Find where the given text appears and provide that cell's center as [X, Y] coordinate. 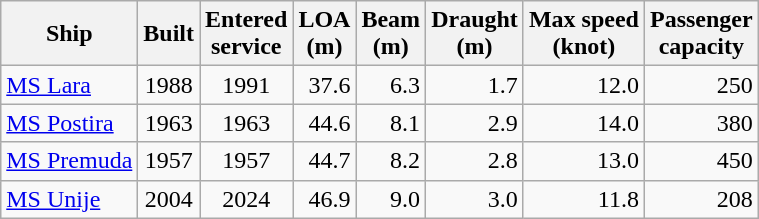
MS Lara [70, 85]
Draught(m) [475, 34]
11.8 [584, 199]
1.7 [475, 85]
44.6 [324, 123]
13.0 [584, 161]
12.0 [584, 85]
208 [701, 199]
6.3 [391, 85]
Enteredservice [246, 34]
MS Postira [70, 123]
MS Unije [70, 199]
Built [169, 34]
8.2 [391, 161]
46.9 [324, 199]
LOA(m) [324, 34]
Ship [70, 34]
2004 [169, 199]
37.6 [324, 85]
2.8 [475, 161]
1991 [246, 85]
380 [701, 123]
8.1 [391, 123]
9.0 [391, 199]
2.9 [475, 123]
1988 [169, 85]
3.0 [475, 199]
250 [701, 85]
MS Premuda [70, 161]
Max speed(knot) [584, 34]
44.7 [324, 161]
14.0 [584, 123]
450 [701, 161]
Passengercapacity [701, 34]
2024 [246, 199]
Beam(m) [391, 34]
